Capture the cell that displays the provided text and extract its (x, y) central coordinate. 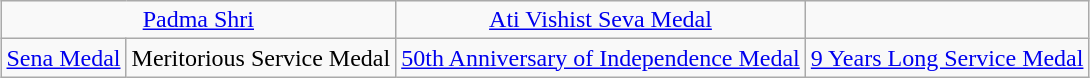
50th Anniversary of Independence Medal (601, 58)
9 Years Long Service Medal (947, 58)
Padma Shri (198, 20)
Ati Vishist Seva Medal (601, 20)
Sena Medal (64, 58)
Meritorious Service Medal (261, 58)
